Return [X, Y] of the center of cell containing provided text 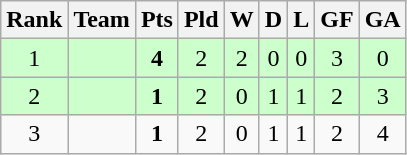
W [242, 20]
GA [382, 20]
Team [102, 20]
L [302, 20]
D [273, 20]
Rank [34, 20]
GF [337, 20]
Pld [201, 20]
Pts [156, 20]
